Search for the cell housing the specified text and yield its [x, y] center coordinate. 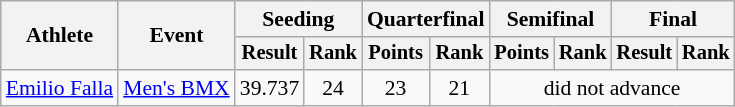
Semifinal [550, 19]
Athlete [60, 36]
23 [396, 88]
Men's BMX [176, 88]
Event [176, 36]
21 [459, 88]
did not advance [612, 88]
Seeding [298, 19]
24 [333, 88]
39.737 [270, 88]
Final [672, 19]
Quarterfinal [426, 19]
Emilio Falla [60, 88]
